Output the (X, Y) coordinate of the center of the cell containing the given text.  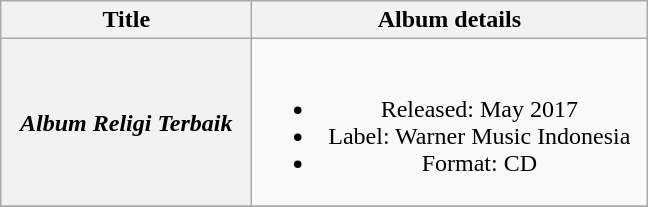
Album Religi Terbaik (126, 122)
Album details (450, 20)
Title (126, 20)
Released: May 2017Label: Warner Music IndonesiaFormat: CD (450, 122)
